Output the (X, Y) coordinate of the center of the cell containing the given text.  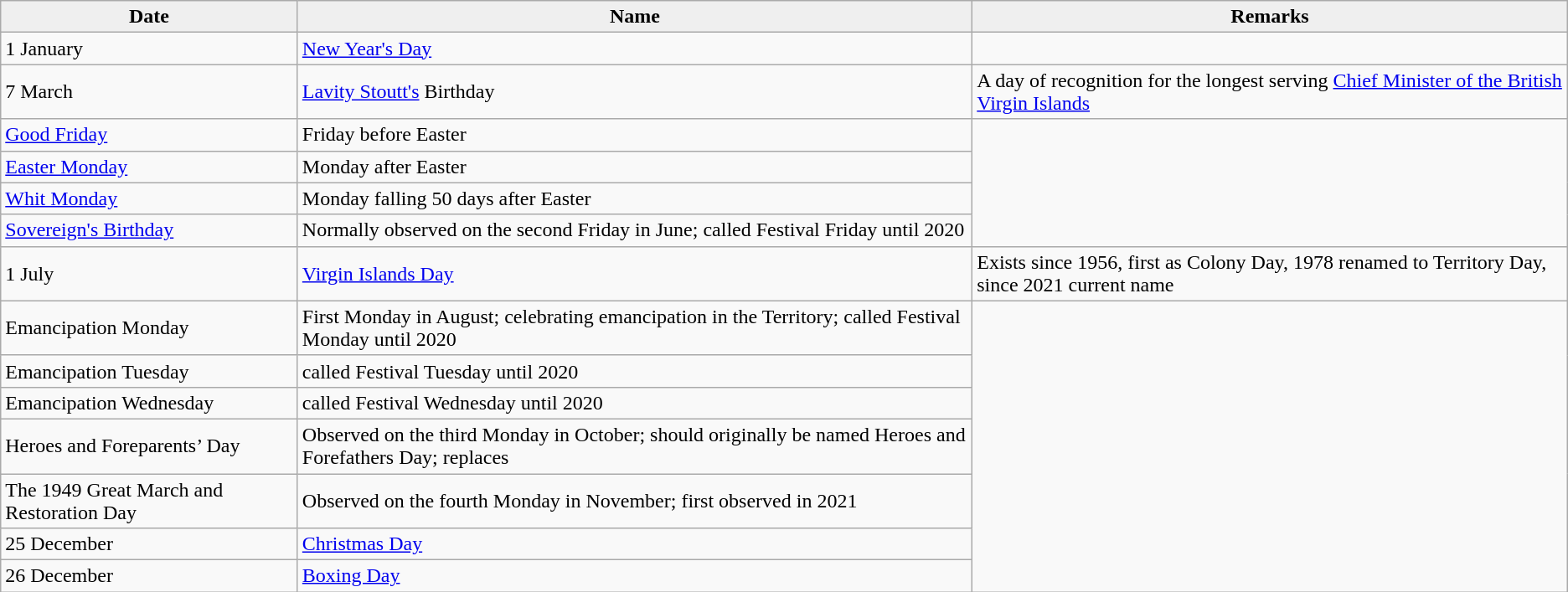
Sovereign's Birthday (149, 230)
called Festival Tuesday until 2020 (635, 371)
Easter Monday (149, 167)
Name (635, 17)
The 1949 Great March and Restoration Day (149, 501)
Emancipation Wednesday (149, 403)
Friday before Easter (635, 135)
Good Friday (149, 135)
Monday after Easter (635, 167)
Lavity Stoutt's Birthday (635, 92)
Boxing Day (635, 576)
Heroes and Foreparents’ Day (149, 445)
A day of recognition for the longest serving Chief Minister of the British Virgin Islands (1270, 92)
Virgin Islands Day (635, 273)
Whit Monday (149, 198)
Normally observed on the second Friday in June; called Festival Friday until 2020 (635, 230)
1 July (149, 273)
called Festival Wednesday until 2020 (635, 403)
Observed on the third Monday in October; should originally be named Heroes and Forefathers Day; replaces (635, 445)
1 January (149, 49)
First Monday in August; celebrating emancipation in the Territory; called Festival Monday until 2020 (635, 328)
26 December (149, 576)
25 December (149, 544)
Monday falling 50 days after Easter (635, 198)
Christmas Day (635, 544)
Emancipation Monday (149, 328)
7 March (149, 92)
Emancipation Tuesday (149, 371)
Observed on the fourth Monday in November; first observed in 2021 (635, 501)
New Year's Day (635, 49)
Date (149, 17)
Remarks (1270, 17)
Exists since 1956, first as Colony Day, 1978 renamed to Territory Day, since 2021 current name (1270, 273)
